Return [x, y] of the center of cell containing provided text 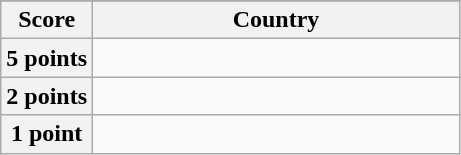
Country [276, 20]
1 point [47, 134]
Score [47, 20]
5 points [47, 58]
2 points [47, 96]
